Search for the cell housing the specified text and yield its (X, Y) center coordinate. 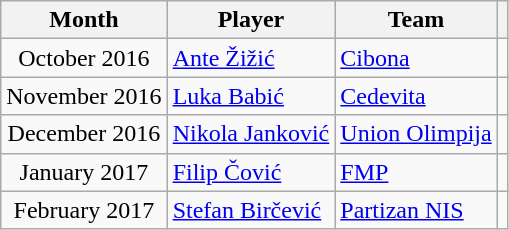
February 2017 (84, 210)
Ante Žižić (251, 58)
Luka Babić (251, 96)
October 2016 (84, 58)
Nikola Janković (251, 134)
Stefan Birčević (251, 210)
November 2016 (84, 96)
Month (84, 20)
January 2017 (84, 172)
Team (416, 20)
Cedevita (416, 96)
December 2016 (84, 134)
FMP (416, 172)
Player (251, 20)
Filip Čović (251, 172)
Union Olimpija (416, 134)
Cibona (416, 58)
Partizan NIS (416, 210)
